Provide the (x, y) coordinate of the cell's center where the given text is located.  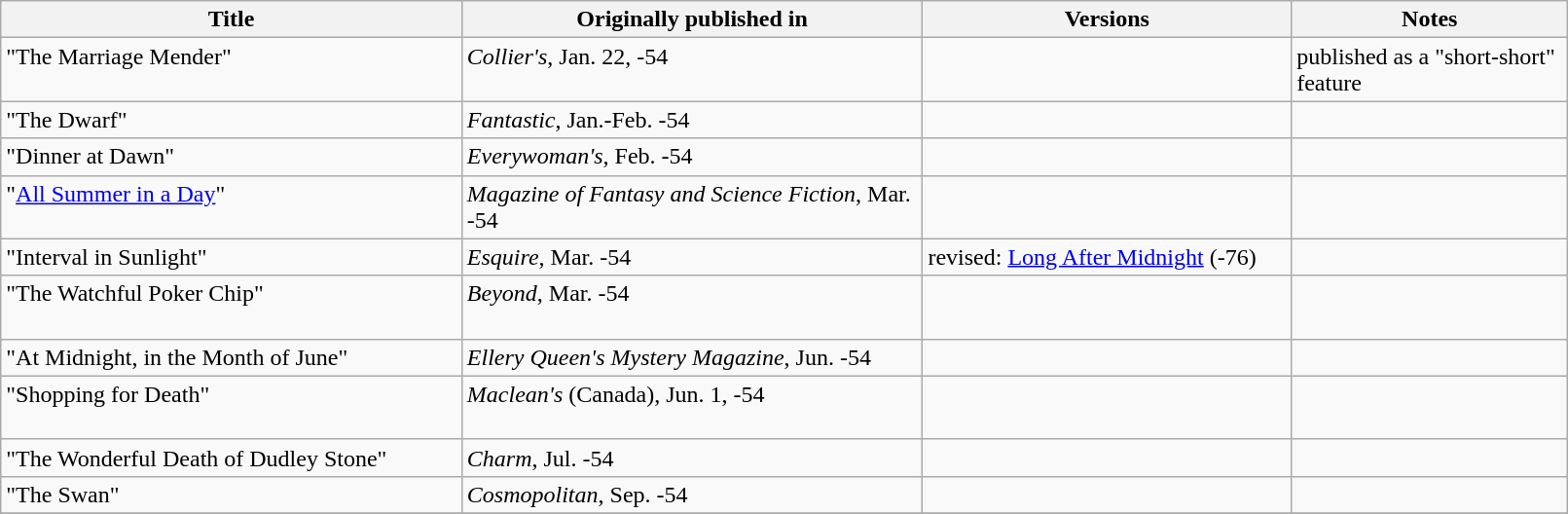
Versions (1108, 19)
Cosmopolitan, Sep. -54 (692, 495)
Charm, Jul. -54 (692, 458)
"Interval in Sunlight" (232, 257)
Collier's, Jan. 22, -54 (692, 70)
"The Marriage Mender" (232, 70)
"All Summer in a Day" (232, 206)
"Dinner at Dawn" (232, 157)
"At Midnight, in the Month of June" (232, 357)
Beyond, Mar. -54 (692, 308)
Originally published in (692, 19)
"The Wonderful Death of Dudley Stone" (232, 458)
Notes (1430, 19)
Esquire, Mar. -54 (692, 257)
"The Swan" (232, 495)
Fantastic, Jan.-Feb. -54 (692, 120)
Ellery Queen's Mystery Magazine, Jun. -54 (692, 357)
published as a "short-short" feature (1430, 70)
Magazine of Fantasy and Science Fiction, Mar. -54 (692, 206)
Maclean's (Canada), Jun. 1, -54 (692, 407)
"Shopping for Death" (232, 407)
Title (232, 19)
Everywoman's, Feb. -54 (692, 157)
"The Watchful Poker Chip" (232, 308)
revised: Long After Midnight (-76) (1108, 257)
"The Dwarf" (232, 120)
